Detect which cell encompasses the target text, then output its (x, y) center coordinate. 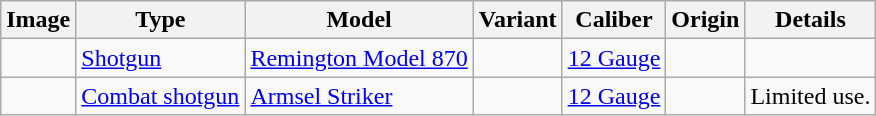
Origin (706, 20)
Remington Model 870 (359, 58)
Type (160, 20)
Caliber (614, 20)
Details (810, 20)
Model (359, 20)
Image (38, 20)
Limited use. (810, 96)
Combat shotgun (160, 96)
Variant (518, 20)
Armsel Striker (359, 96)
Shotgun (160, 58)
